For the text-containing cell, return its midpoint in (x, y) coordinate format. 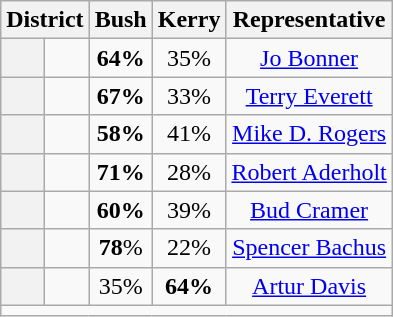
78% (120, 248)
71% (120, 172)
District (45, 20)
28% (189, 172)
Mike D. Rogers (309, 134)
67% (120, 96)
39% (189, 210)
Kerry (189, 20)
41% (189, 134)
22% (189, 248)
Artur Davis (309, 286)
60% (120, 210)
Jo Bonner (309, 58)
Terry Everett (309, 96)
Bush (120, 20)
58% (120, 134)
33% (189, 96)
Representative (309, 20)
Robert Aderholt (309, 172)
Bud Cramer (309, 210)
Spencer Bachus (309, 248)
